Detect which cell encompasses the target text, then output its (X, Y) center coordinate. 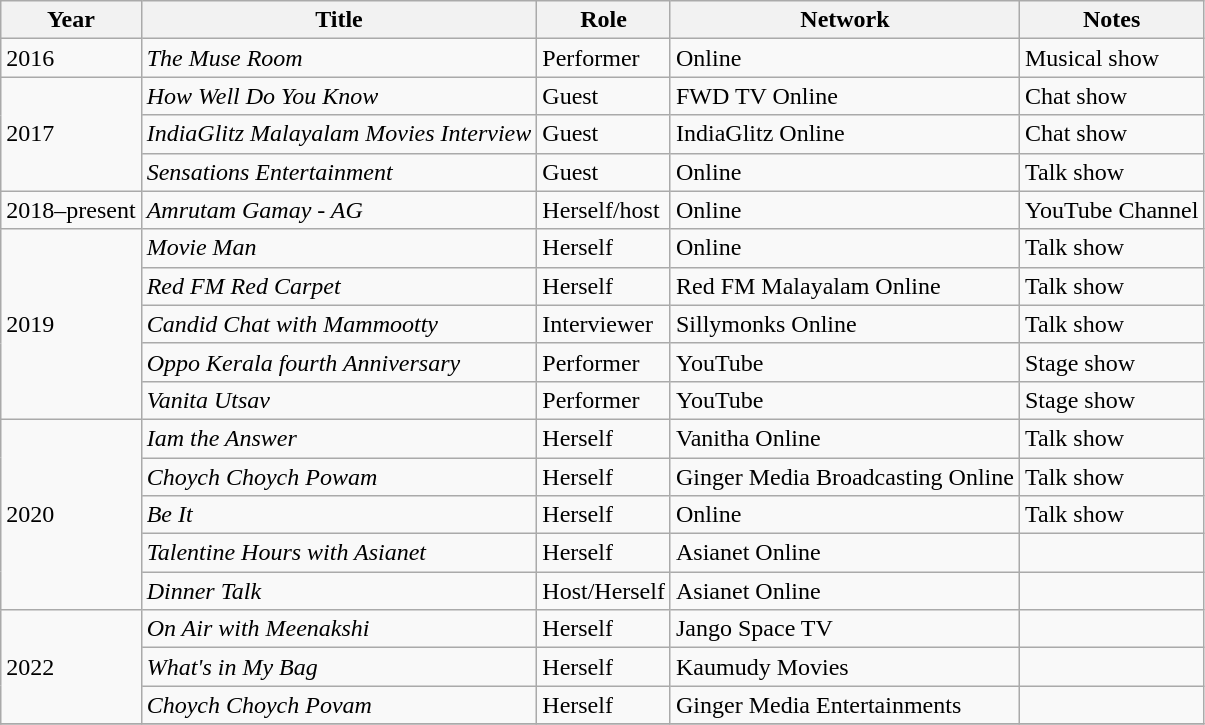
IndiaGlitz Online (844, 134)
Choych Choych Povam (339, 705)
Talentine Hours with Asianet (339, 553)
Candid Chat with Mammootty (339, 324)
2016 (71, 58)
Network (844, 20)
On Air with Meenakshi (339, 629)
Movie Man (339, 248)
YouTube Channel (1111, 210)
Choych Choych Powam (339, 477)
Vanitha Online (844, 438)
2018–present (71, 210)
Vanita Utsav (339, 400)
Amrutam Gamay - AG (339, 210)
Title (339, 20)
Oppo Kerala fourth Anniversary (339, 362)
Herself/host (604, 210)
2020 (71, 514)
Ginger Media Entertainments (844, 705)
Jango Space TV (844, 629)
Host/Herself (604, 591)
Sillymonks Online (844, 324)
How Well Do You Know (339, 96)
Year (71, 20)
Red FM Red Carpet (339, 286)
FWD TV Online (844, 96)
Iam the Answer (339, 438)
2022 (71, 667)
Kaumudy Movies (844, 667)
Red FM Malayalam Online (844, 286)
IndiaGlitz Malayalam Movies Interview (339, 134)
Musical show (1111, 58)
2017 (71, 134)
Be It (339, 515)
What's in My Bag (339, 667)
Dinner Talk (339, 591)
2019 (71, 324)
Ginger Media Broadcasting Online (844, 477)
Role (604, 20)
Interviewer (604, 324)
Notes (1111, 20)
Sensations Entertainment (339, 172)
The Muse Room (339, 58)
